Return the (X, Y) coordinate for the center point of the cell that contains the specified text.  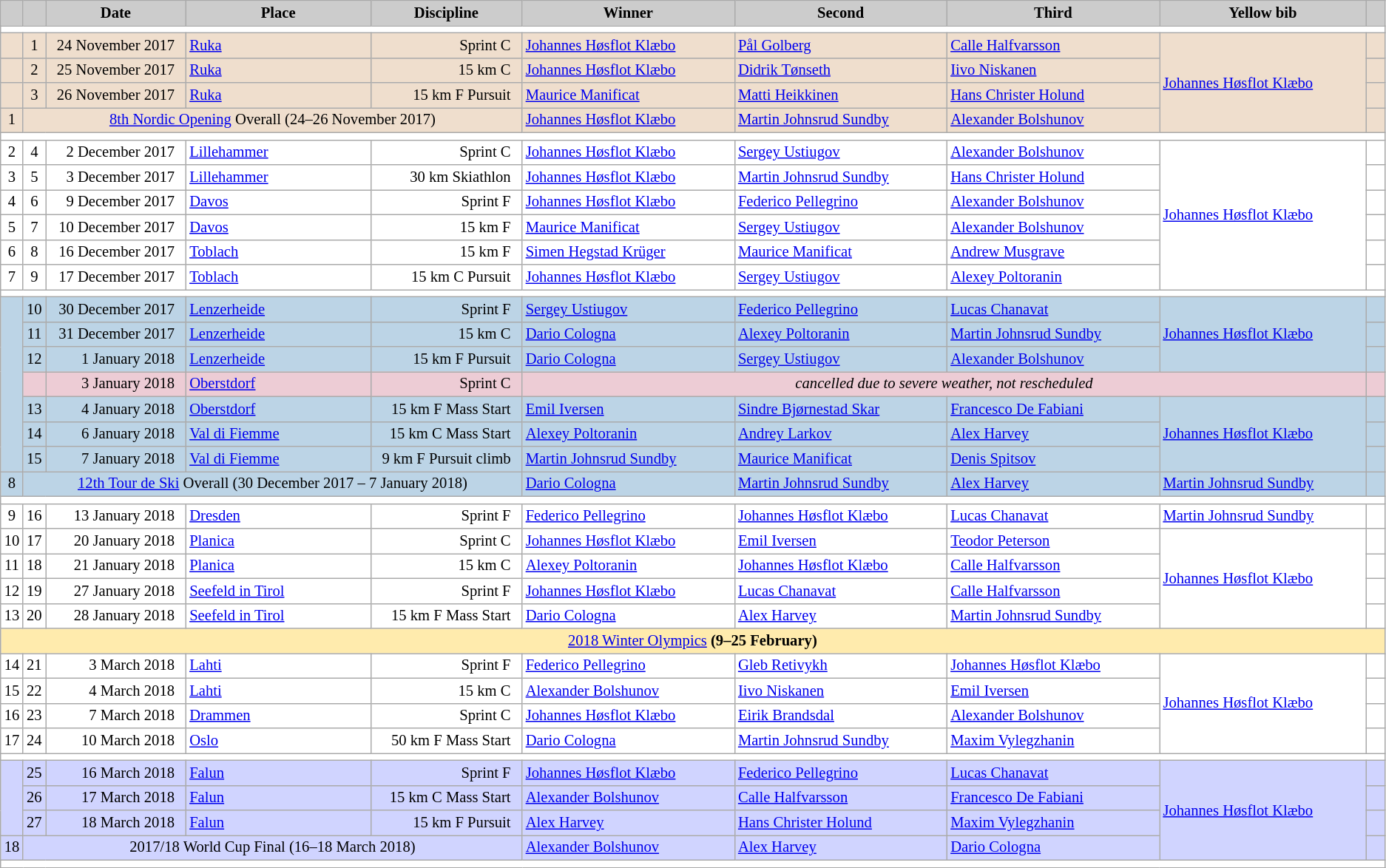
26 November 2017 (116, 95)
7 January 2018 (116, 459)
Second (840, 13)
9 December 2017 (116, 202)
16 December 2017 (116, 252)
24 (34, 740)
21 January 2018 (116, 566)
22 (34, 691)
20 January 2018 (116, 540)
4 January 2018 (116, 409)
2018 Winter Olympics (9–25 February) (692, 641)
23 (34, 716)
17 March 2018 (116, 798)
10 March 2018 (116, 740)
Winner (629, 13)
Place (278, 13)
21 (34, 665)
Didrik Tønseth (840, 70)
Oslo (278, 740)
Date (116, 13)
50 km F Mass Start (447, 740)
Andrey Larkov (840, 434)
31 December 2017 (116, 334)
Dresden (278, 516)
16 March 2018 (116, 773)
19 (34, 591)
17 December 2017 (116, 277)
25 (34, 773)
Denis Spitsov (1053, 459)
Eirik Brandsdal (840, 716)
27 January 2018 (116, 591)
3 December 2017 (116, 177)
Simen Hegstad Krüger (629, 252)
25 November 2017 (116, 70)
13 January 2018 (116, 516)
10 December 2017 (116, 227)
Discipline (447, 13)
Drammen (278, 716)
6 January 2018 (116, 434)
1 January 2018 (116, 359)
Sindre Bjørnestad Skar (840, 409)
Pål Golberg (840, 45)
Gleb Retivykh (840, 665)
cancelled due to severe weather, not rescheduled (944, 384)
9 km F Pursuit climb (447, 459)
Yellow bib (1263, 13)
2017/18 World Cup Final (16–18 March 2018) (272, 847)
30 km Skiathlon (447, 177)
20 (34, 616)
3 March 2018 (116, 665)
27 (34, 823)
4 March 2018 (116, 691)
3 January 2018 (116, 384)
2 December 2017 (116, 152)
24 November 2017 (116, 45)
26 (34, 798)
Matti Heikkinen (840, 95)
15 km C Pursuit (447, 277)
Teodor Peterson (1053, 540)
30 December 2017 (116, 309)
28 January 2018 (116, 616)
18 March 2018 (116, 823)
Andrew Musgrave (1053, 252)
7 March 2018 (116, 716)
Third (1053, 13)
12th Tour de Ski Overall (30 December 2017 – 7 January 2018) (272, 484)
8th Nordic Opening Overall (24–26 November 2017) (272, 120)
